Output the (X, Y) coordinate of the center of the cell containing the given text.  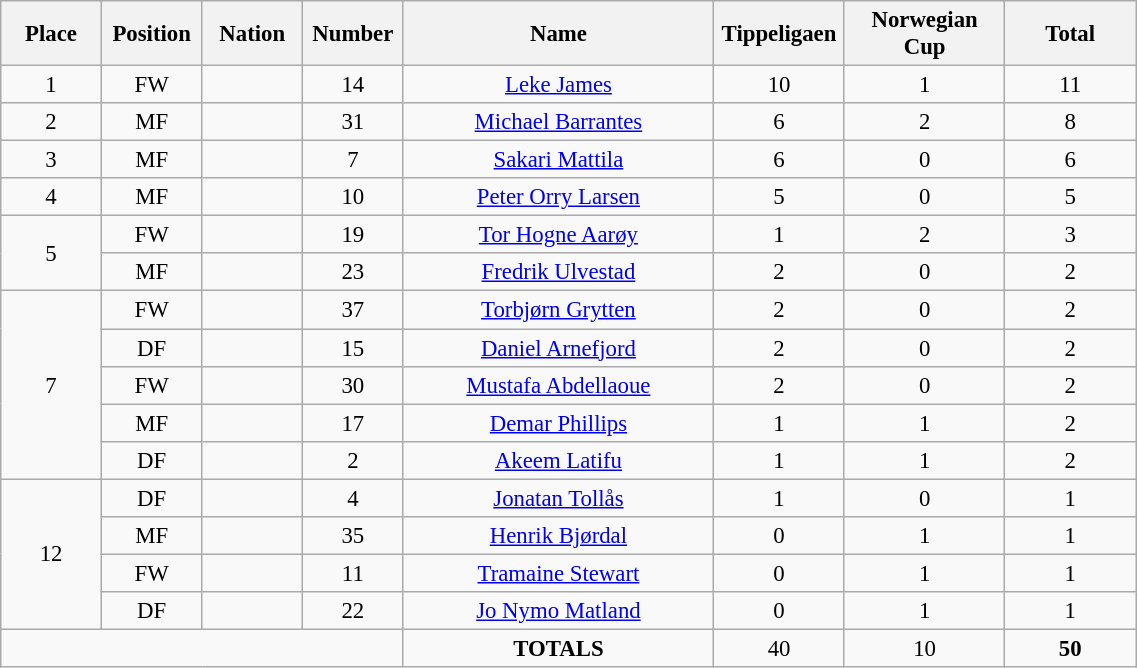
22 (354, 611)
17 (354, 423)
Michael Barrantes (558, 122)
Tramaine Stewart (558, 573)
23 (354, 273)
8 (1070, 122)
Norwegian Cup (924, 34)
Akeem Latifu (558, 460)
Number (354, 34)
Leke James (558, 85)
Jonatan Tollås (558, 498)
Peter Orry Larsen (558, 197)
12 (52, 554)
Jo Nymo Matland (558, 611)
40 (780, 648)
19 (354, 235)
Position (152, 34)
30 (354, 385)
Torbjørn Grytten (558, 310)
TOTALS (558, 648)
14 (354, 85)
Tippeligaen (780, 34)
Mustafa Abdellaoue (558, 385)
35 (354, 536)
Place (52, 34)
Henrik Bjørdal (558, 536)
50 (1070, 648)
Sakari Mattila (558, 160)
Name (558, 34)
Total (1070, 34)
Nation (252, 34)
37 (354, 310)
Tor Hogne Aarøy (558, 235)
Demar Phillips (558, 423)
Daniel Arnefjord (558, 348)
15 (354, 348)
Fredrik Ulvestad (558, 273)
31 (354, 122)
